For the text-containing cell, return its midpoint in (X, Y) coordinate format. 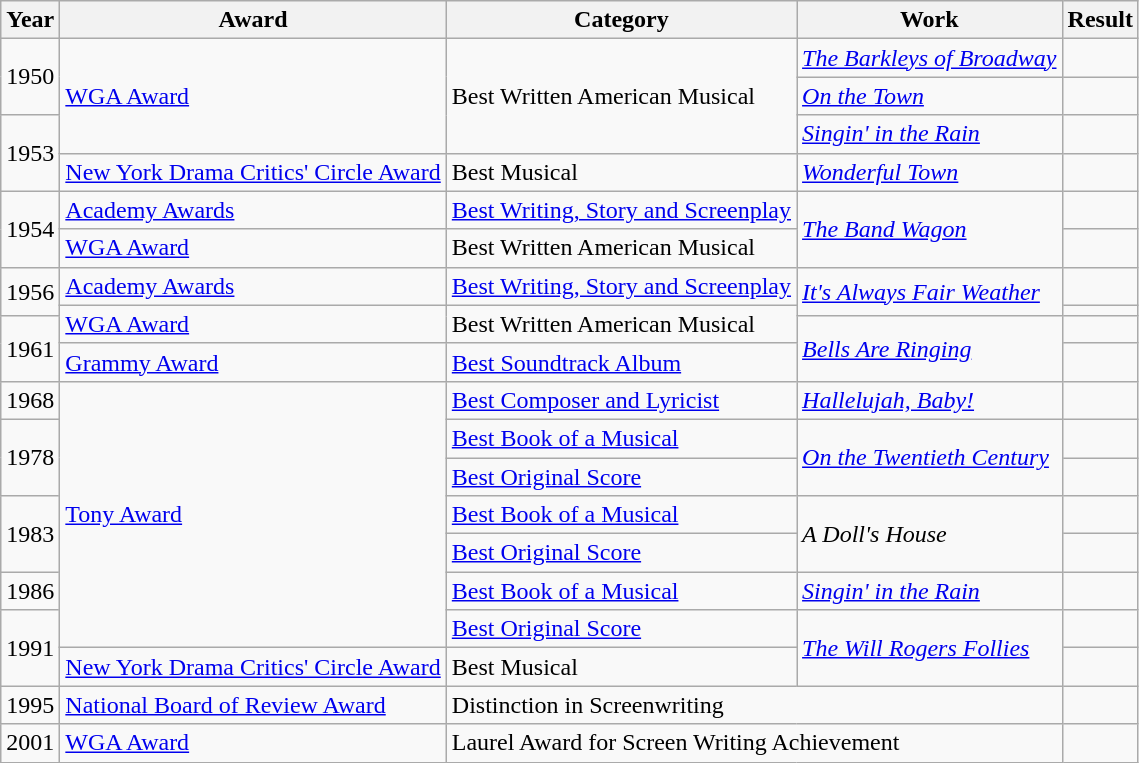
1986 (30, 591)
Work (930, 20)
Laurel Award for Screen Writing Achievement (754, 743)
1978 (30, 457)
Grammy Award (253, 362)
Bells Are Ringing (930, 348)
The Band Wagon (930, 229)
1954 (30, 229)
Tony Award (253, 514)
Year (30, 20)
Result (1100, 20)
It's Always Fair Weather (930, 292)
Best Composer and Lyricist (621, 400)
A Doll's House (930, 534)
Wonderful Town (930, 172)
The Barkleys of Broadway (930, 58)
1995 (30, 705)
On the Town (930, 96)
National Board of Review Award (253, 705)
1991 (30, 648)
Hallelujah, Baby! (930, 400)
Category (621, 20)
1956 (30, 292)
Distinction in Screenwriting (754, 705)
On the Twentieth Century (930, 457)
1961 (30, 348)
1953 (30, 153)
Award (253, 20)
1983 (30, 534)
2001 (30, 743)
The Will Rogers Follies (930, 648)
Best Soundtrack Album (621, 362)
1950 (30, 77)
1968 (30, 400)
